Capture the cell that displays the provided text and extract its (X, Y) central coordinate. 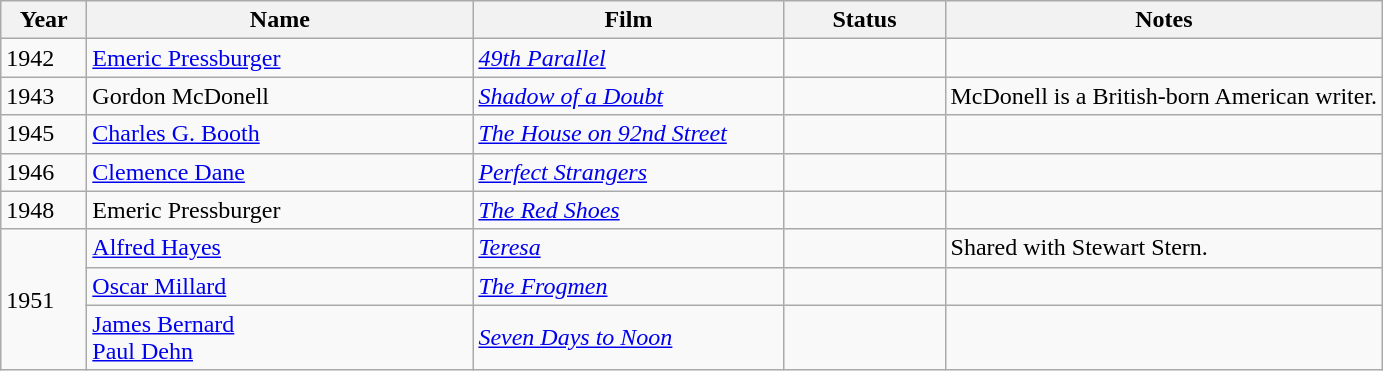
Charles G. Booth (280, 134)
Name (280, 20)
Shared with Stewart Stern. (1164, 248)
1943 (44, 96)
McDonell is a British-born American writer. (1164, 96)
James BernardPaul Dehn (280, 338)
Teresa (628, 248)
1948 (44, 210)
1942 (44, 58)
Oscar Millard (280, 286)
1951 (44, 300)
Alfred Hayes (280, 248)
Shadow of a Doubt (628, 96)
49th Parallel (628, 58)
Perfect Strangers (628, 172)
The House on 92nd Street (628, 134)
The Red Shoes (628, 210)
Film (628, 20)
Gordon McDonell (280, 96)
1946 (44, 172)
Clemence Dane (280, 172)
The Frogmen (628, 286)
1945 (44, 134)
Seven Days to Noon (628, 338)
Notes (1164, 20)
Status (864, 20)
Year (44, 20)
